Return the (X, Y) coordinate for the center point of the cell that contains the specified text.  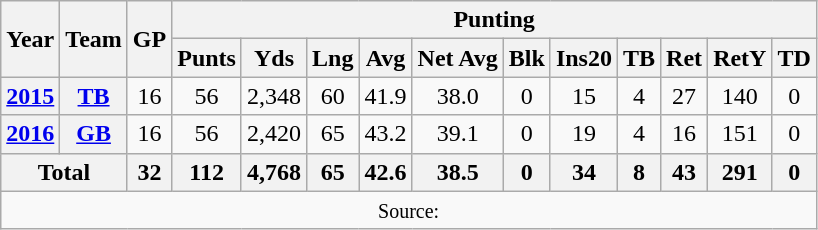
2,420 (274, 134)
Lng (333, 58)
19 (584, 134)
112 (207, 172)
39.1 (458, 134)
15 (584, 96)
27 (684, 96)
2016 (30, 134)
Net Avg (458, 58)
60 (333, 96)
Avg (386, 58)
32 (149, 172)
Ins20 (584, 58)
291 (740, 172)
RetY (740, 58)
Blk (526, 58)
41.9 (386, 96)
Ret (684, 58)
GB (94, 134)
43.2 (386, 134)
8 (638, 172)
Punting (494, 20)
Team (94, 39)
Year (30, 39)
42.6 (386, 172)
Total (64, 172)
38.0 (458, 96)
2,348 (274, 96)
Source: (409, 210)
38.5 (458, 172)
43 (684, 172)
4,768 (274, 172)
140 (740, 96)
TD (794, 58)
Yds (274, 58)
Punts (207, 58)
2015 (30, 96)
151 (740, 134)
34 (584, 172)
GP (149, 39)
